Determine the (X, Y) coordinate at the center of the cell enclosing the given text.  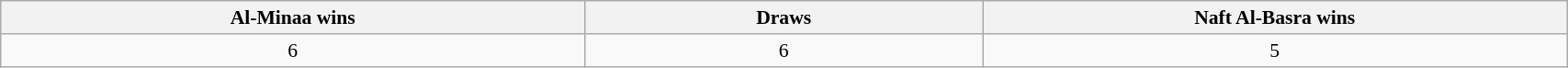
5 (1275, 51)
Al-Minaa wins (293, 17)
Draws (784, 17)
Naft Al-Basra wins (1275, 17)
